Find where the given text appears and provide that cell's center as (X, Y) coordinate. 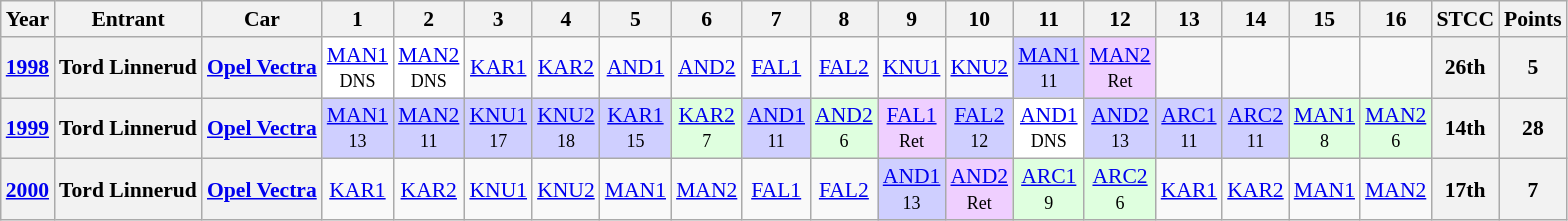
KNU117 (498, 128)
MAN2Ret (1120, 68)
10 (979, 19)
FAL1Ret (912, 128)
Entrant (128, 19)
14 (1256, 19)
AND213 (1120, 128)
26th (1465, 68)
MAN113 (358, 128)
13 (1190, 19)
AND2Ret (979, 190)
1999 (28, 128)
9 (912, 19)
AND2 (706, 68)
AND1DNS (1048, 128)
6 (706, 19)
2000 (28, 190)
ARC111 (1190, 128)
AND111 (776, 128)
1998 (28, 68)
AND1 (636, 68)
28 (1533, 128)
MAN111 (1048, 68)
MAN211 (428, 128)
AND26 (844, 128)
KAR27 (706, 128)
1 (358, 19)
MAN18 (1324, 128)
KAR115 (636, 128)
16 (1396, 19)
8 (844, 19)
Car (262, 19)
15 (1324, 19)
ARC19 (1048, 190)
11 (1048, 19)
4 (566, 19)
KNU218 (566, 128)
ARC211 (1256, 128)
14th (1465, 128)
Points (1533, 19)
MAN1DNS (358, 68)
ARC26 (1120, 190)
AND113 (912, 190)
17th (1465, 190)
12 (1120, 19)
STCC (1465, 19)
3 (498, 19)
FAL212 (979, 128)
2 (428, 19)
MAN2DNS (428, 68)
Year (28, 19)
MAN26 (1396, 128)
